Find where the given text appears and provide that cell's center as (x, y) coordinate. 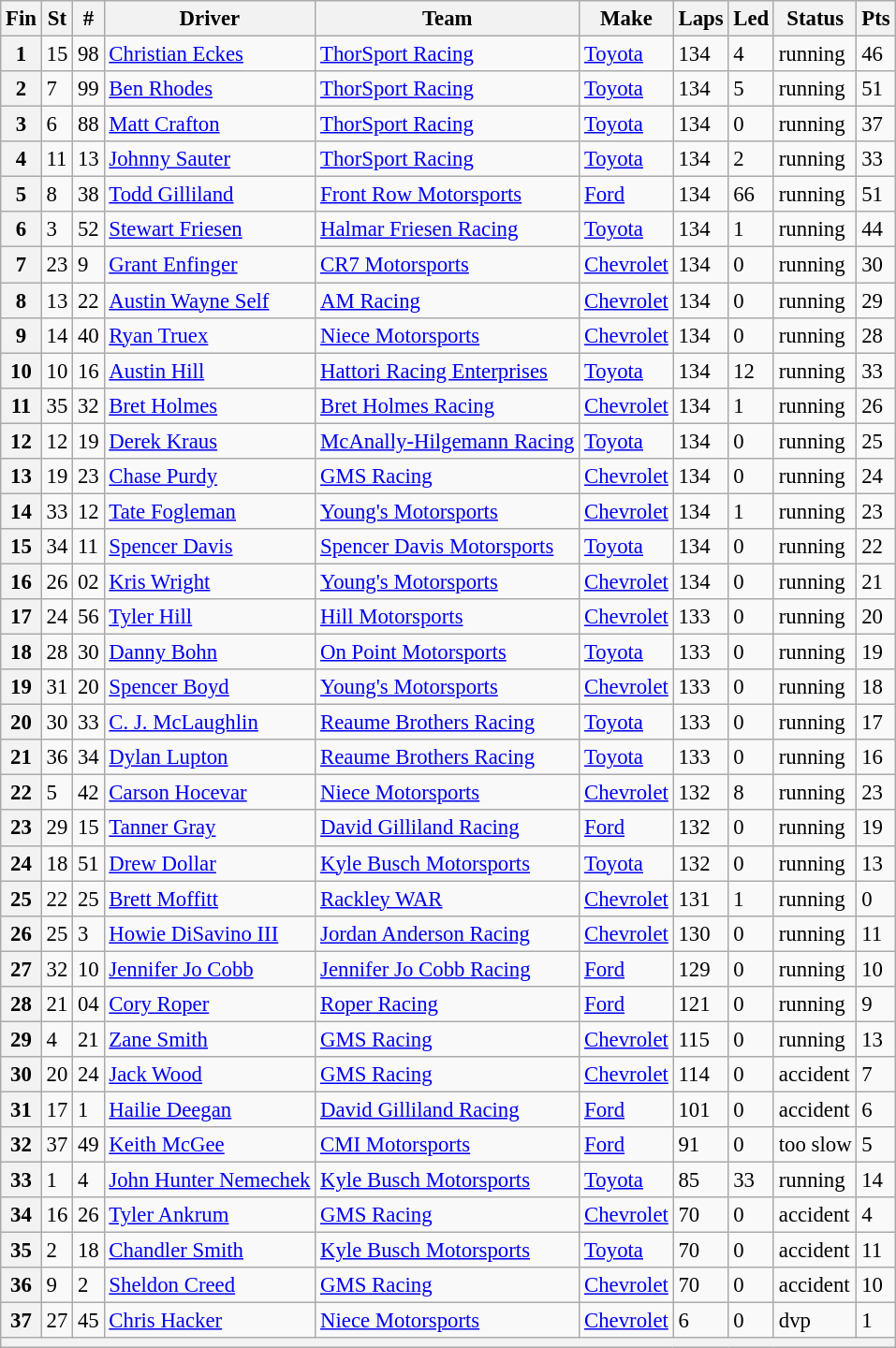
Cory Roper (210, 1004)
46 (876, 54)
40 (88, 335)
Matt Crafton (210, 125)
On Point Motorsports (448, 652)
Jordan Anderson Racing (448, 933)
Sheldon Creed (210, 1285)
CMI Motorsports (448, 1145)
Tyler Hill (210, 617)
Chandler Smith (210, 1251)
Stewart Friesen (210, 229)
Chase Purdy (210, 476)
# (88, 19)
Todd Gilliland (210, 195)
42 (88, 793)
Danny Bohn (210, 652)
McAnally-Hilgemann Racing (448, 441)
Jennifer Jo Cobb Racing (448, 969)
Pts (876, 19)
Carson Hocevar (210, 793)
Spencer Davis Motorsports (448, 547)
Dylan Lupton (210, 757)
Austin Hill (210, 371)
88 (88, 125)
85 (700, 1180)
98 (88, 54)
St (56, 19)
Spencer Davis (210, 547)
Grant Enfinger (210, 265)
49 (88, 1145)
45 (88, 1321)
38 (88, 195)
Halmar Friesen Racing (448, 229)
Chris Hacker (210, 1321)
Front Row Motorsports (448, 195)
Johnny Sauter (210, 159)
44 (876, 229)
129 (700, 969)
Hattori Racing Enterprises (448, 371)
Keith McGee (210, 1145)
Derek Kraus (210, 441)
Laps (700, 19)
56 (88, 617)
Make (626, 19)
Fin (22, 19)
Rackley WAR (448, 899)
CR7 Motorsports (448, 265)
52 (88, 229)
dvp (815, 1321)
114 (700, 1075)
Bret Holmes (210, 405)
Jack Wood (210, 1075)
99 (88, 89)
Spencer Boyd (210, 687)
Hailie Deegan (210, 1109)
too slow (815, 1145)
Driver (210, 19)
Jennifer Jo Cobb (210, 969)
Led (751, 19)
Howie DiSavino III (210, 933)
Roper Racing (448, 1004)
Ryan Truex (210, 335)
Drew Dollar (210, 863)
04 (88, 1004)
Team (448, 19)
Christian Eckes (210, 54)
131 (700, 899)
Ben Rhodes (210, 89)
Tanner Gray (210, 828)
Kris Wright (210, 581)
Bret Holmes Racing (448, 405)
66 (751, 195)
91 (700, 1145)
Austin Wayne Self (210, 300)
121 (700, 1004)
115 (700, 1039)
101 (700, 1109)
Tate Fogleman (210, 511)
C. J. McLaughlin (210, 723)
130 (700, 933)
Zane Smith (210, 1039)
Hill Motorsports (448, 617)
Status (815, 19)
Tyler Ankrum (210, 1215)
AM Racing (448, 300)
02 (88, 581)
Brett Moffitt (210, 899)
John Hunter Nemechek (210, 1180)
